Find where the given text appears and provide that cell's center as (X, Y) coordinate. 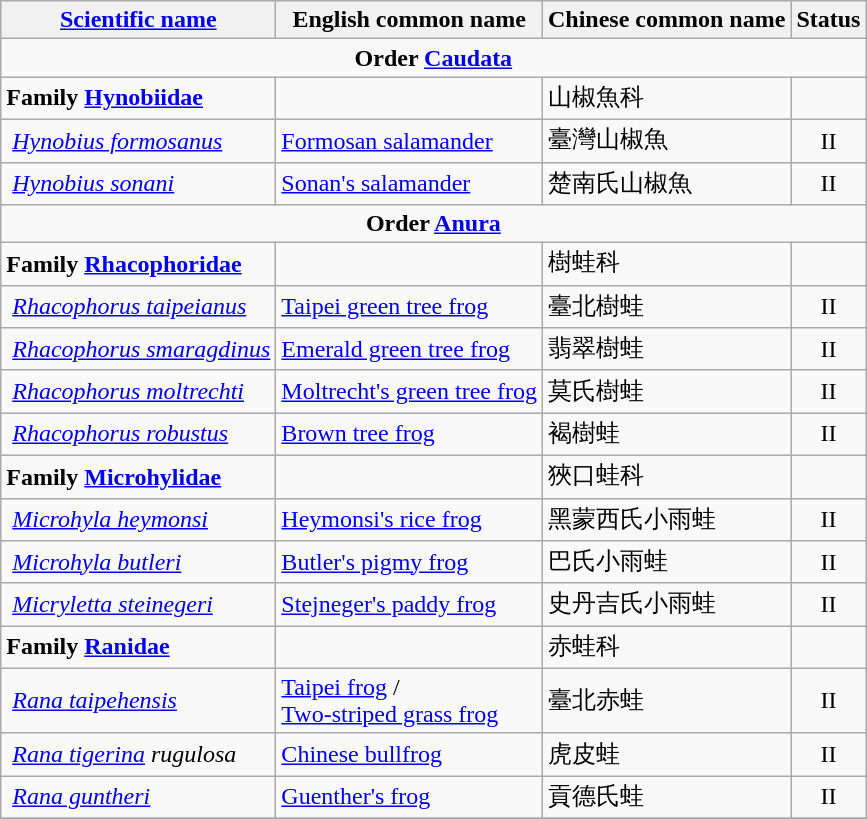
Rhacophorus taipeianus (138, 306)
Rhacophorus moltrechti (138, 392)
Formosan salamander (410, 140)
Family Rhacophoridae (138, 264)
山椒魚科 (666, 98)
樹蛙科 (666, 264)
English common name (410, 20)
赤蛙科 (666, 648)
貢德氏蛙 (666, 798)
Family Ranidae (138, 648)
Emerald green tree frog (410, 350)
Taipei frog /Two-striped grass frog (410, 700)
Family Hynobiidae (138, 98)
臺灣山椒魚 (666, 140)
Rana taipehensis (138, 700)
莫氏樹蛙 (666, 392)
Rhacophorus smaragdinus (138, 350)
Rana guntheri (138, 798)
翡翠樹蛙 (666, 350)
巴氏小雨蛙 (666, 562)
黑蒙西氏小雨蛙 (666, 520)
Hynobius sonani (138, 184)
Heymonsi's rice frog (410, 520)
Rhacophorus robustus (138, 434)
Hynobius formosanus (138, 140)
Order Anura (434, 224)
Brown tree frog (410, 434)
狹口蛙科 (666, 476)
Guenther's frog (410, 798)
Microhyla heymonsi (138, 520)
Moltrecht's green tree frog (410, 392)
臺北赤蛙 (666, 700)
Micryletta steinegeri (138, 604)
Butler's pigmy frog (410, 562)
褐樹蛙 (666, 434)
Stejneger's paddy frog (410, 604)
Chinese common name (666, 20)
Sonan's salamander (410, 184)
臺北樹蛙 (666, 306)
Scientific name (138, 20)
史丹吉氏小雨蛙 (666, 604)
Microhyla butleri (138, 562)
Order Caudata (434, 58)
Status (828, 20)
Taipei green tree frog (410, 306)
虎皮蛙 (666, 754)
Rana tigerina rugulosa (138, 754)
Family Microhylidae (138, 476)
楚南氏山椒魚 (666, 184)
Chinese bullfrog (410, 754)
